Provide the [X, Y] coordinate of the cell's center where the given text is located.  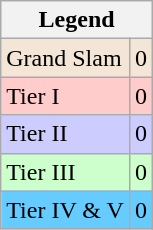
Legend [77, 20]
Tier II [66, 134]
Tier III [66, 172]
Grand Slam [66, 58]
Tier I [66, 96]
Tier IV & V [66, 210]
